Capture the cell that displays the provided text and extract its (X, Y) central coordinate. 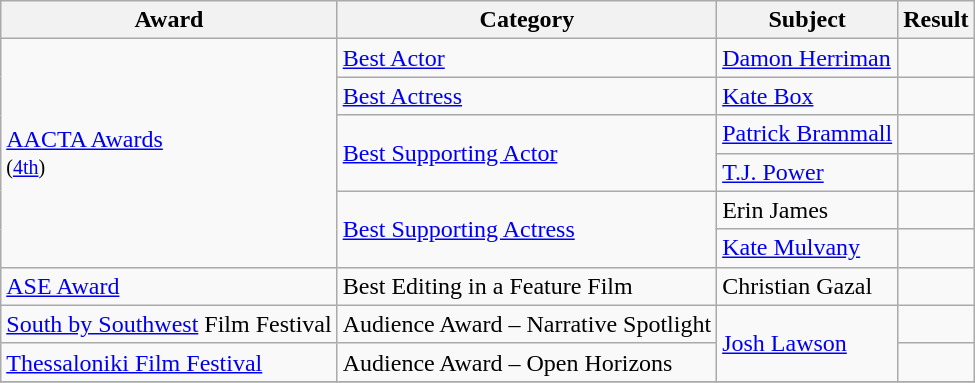
Damon Herriman (808, 58)
Patrick Brammall (808, 134)
Category (526, 20)
Best Editing in a Feature Film (526, 286)
Best Supporting Actor (526, 153)
Thessaloniki Film Festival (169, 362)
Josh Lawson (808, 343)
Audience Award – Open Horizons (526, 362)
Erin James (808, 210)
Result (936, 20)
South by Southwest Film Festival (169, 324)
AACTA Awards(4th) (169, 153)
Christian Gazal (808, 286)
ASE Award (169, 286)
Kate Mulvany (808, 248)
Award (169, 20)
Best Actress (526, 96)
Audience Award – Narrative Spotlight (526, 324)
Kate Box (808, 96)
Subject (808, 20)
Best Supporting Actress (526, 229)
Best Actor (526, 58)
T.J. Power (808, 172)
